Locate the cell with the specified text and output its (x, y) center coordinate. 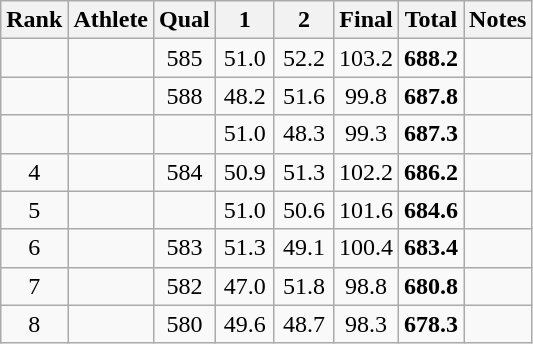
7 (34, 286)
48.2 (244, 96)
98.3 (366, 324)
6 (34, 248)
103.2 (366, 58)
Total (432, 20)
102.2 (366, 172)
680.8 (432, 286)
51.8 (304, 286)
50.6 (304, 210)
584 (185, 172)
8 (34, 324)
585 (185, 58)
1 (244, 20)
687.8 (432, 96)
Rank (34, 20)
2 (304, 20)
49.1 (304, 248)
588 (185, 96)
50.9 (244, 172)
688.2 (432, 58)
687.3 (432, 134)
98.8 (366, 286)
Qual (185, 20)
Athlete (111, 20)
684.6 (432, 210)
678.3 (432, 324)
686.2 (432, 172)
100.4 (366, 248)
48.7 (304, 324)
48.3 (304, 134)
683.4 (432, 248)
47.0 (244, 286)
4 (34, 172)
582 (185, 286)
51.6 (304, 96)
101.6 (366, 210)
52.2 (304, 58)
5 (34, 210)
Final (366, 20)
Notes (498, 20)
49.6 (244, 324)
583 (185, 248)
580 (185, 324)
99.8 (366, 96)
99.3 (366, 134)
